Find where the given text appears and provide that cell's center as [x, y] coordinate. 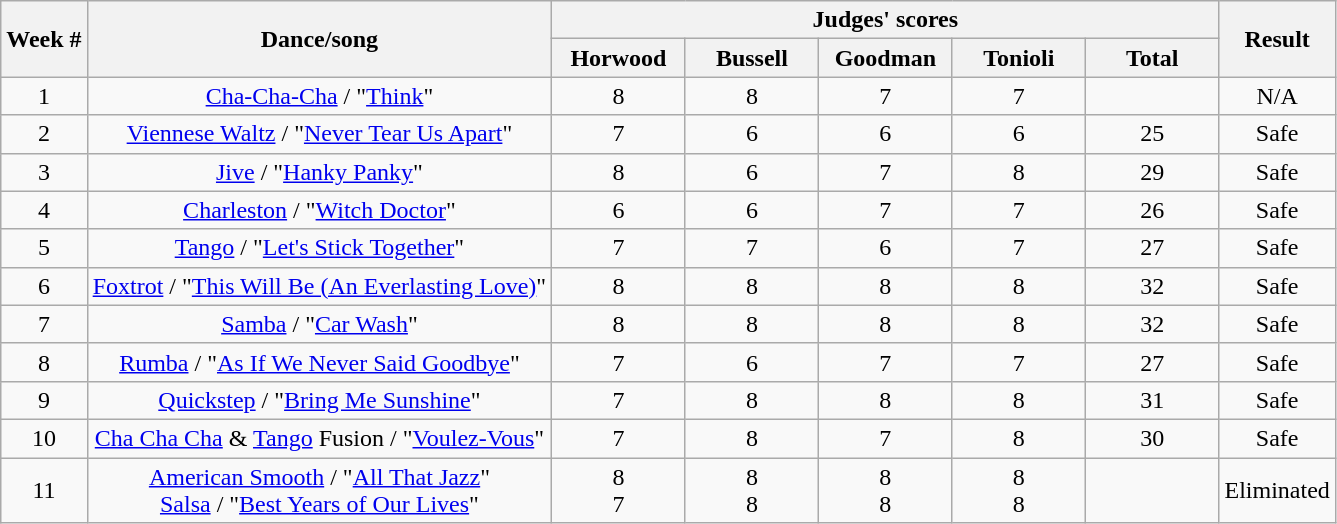
Jive / "Hanky Panky" [320, 172]
Tonioli [1018, 58]
5 [44, 248]
Tango / "Let's Stick Together" [320, 248]
Eliminated [1277, 490]
2 [44, 134]
1 [44, 96]
Horwood [618, 58]
29 [1152, 172]
25 [1152, 134]
American Smooth / "All That Jazz" Salsa / "Best Years of Our Lives" [320, 490]
Result [1277, 39]
Cha Cha Cha & Tango Fusion / "Voulez-Vous" [320, 438]
N/A [1277, 96]
11 [44, 490]
31 [1152, 400]
87 [618, 490]
Foxtrot / "This Will Be (An Everlasting Love)" [320, 286]
Quickstep / "Bring Me Sunshine" [320, 400]
Viennese Waltz / "Never Tear Us Apart" [320, 134]
4 [44, 210]
10 [44, 438]
Goodman [886, 58]
Bussell [752, 58]
Cha-Cha-Cha / "Think" [320, 96]
9 [44, 400]
Dance/song [320, 39]
Total [1152, 58]
Samba / "Car Wash" [320, 324]
26 [1152, 210]
3 [44, 172]
Judges' scores [886, 20]
30 [1152, 438]
Charleston / "Witch Doctor" [320, 210]
Week # [44, 39]
Rumba / "As If We Never Said Goodbye" [320, 362]
